From the cell containing the given text, extract its center point as (X, Y) coordinate. 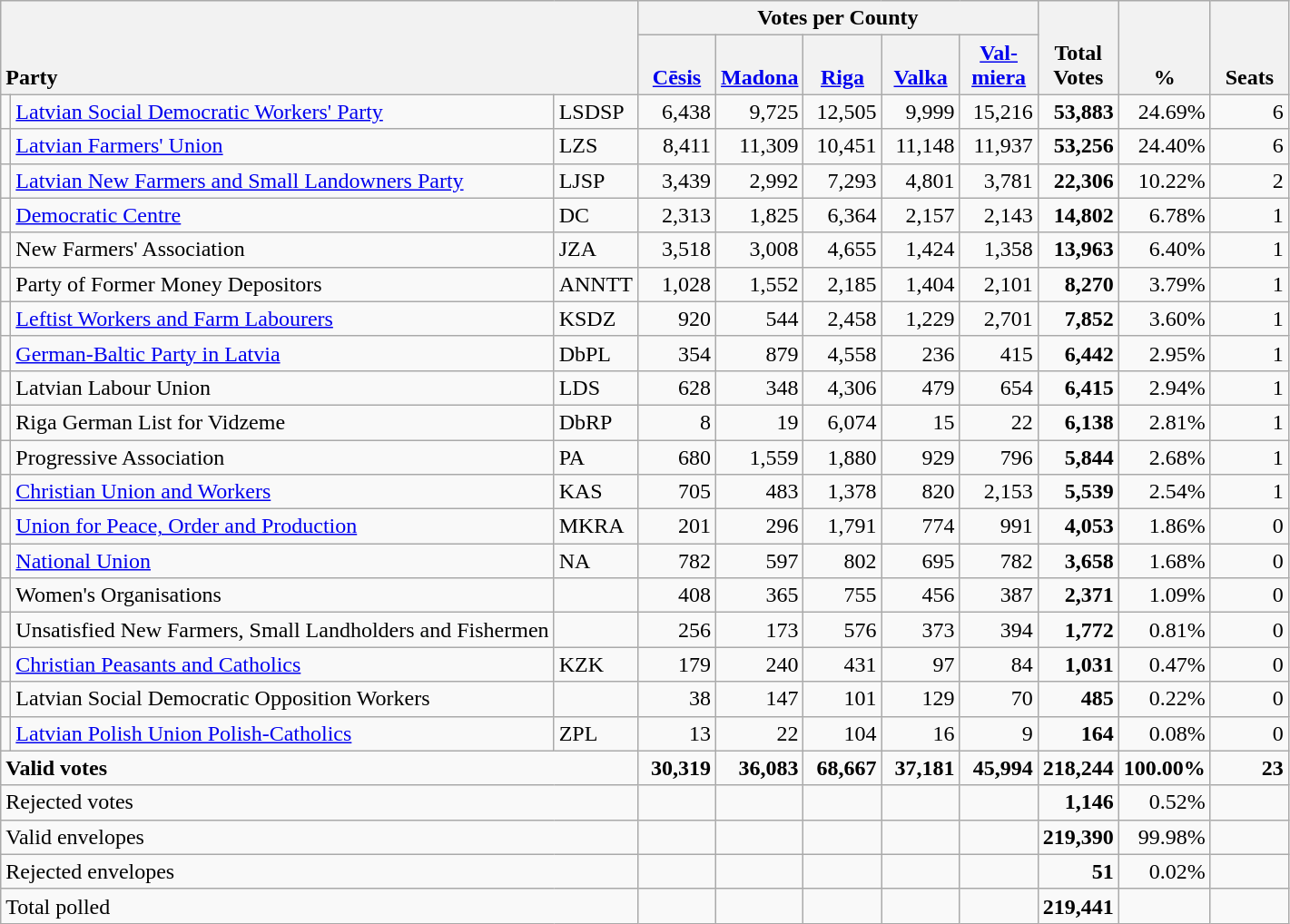
1,772 (1078, 630)
2,101 (999, 284)
373 (921, 630)
1,404 (921, 284)
4,306 (842, 388)
0.52% (1164, 802)
10,451 (842, 146)
LZS (596, 146)
6,442 (1078, 353)
Christian Union and Workers (282, 492)
820 (921, 492)
Cēsis (676, 65)
991 (999, 526)
4,655 (842, 250)
2.81% (1164, 422)
2.68% (1164, 457)
101 (842, 699)
LDS (596, 388)
LSDSP (596, 112)
8,270 (1078, 284)
NA (596, 561)
348 (760, 388)
JZA (596, 250)
Total Votes (1078, 47)
695 (921, 561)
13,963 (1078, 250)
929 (921, 457)
2,157 (921, 215)
1,028 (676, 284)
DC (596, 215)
16 (921, 733)
483 (760, 492)
3,518 (676, 250)
628 (676, 388)
11,148 (921, 146)
19 (760, 422)
2,371 (1078, 595)
479 (921, 388)
394 (999, 630)
1,791 (842, 526)
796 (999, 457)
7,852 (1078, 319)
11,309 (760, 146)
30,319 (676, 768)
8 (676, 422)
164 (1078, 733)
2,143 (999, 215)
2,313 (676, 215)
256 (676, 630)
296 (760, 526)
485 (1078, 699)
6,438 (676, 112)
2.54% (1164, 492)
3.79% (1164, 284)
Rejected votes (320, 802)
German-Baltic Party in Latvia (282, 353)
680 (676, 457)
12,505 (842, 112)
147 (760, 699)
9,999 (921, 112)
84 (999, 664)
Latvian Labour Union (282, 388)
53,883 (1078, 112)
920 (676, 319)
6,074 (842, 422)
45,994 (999, 768)
51 (1078, 871)
1,424 (921, 250)
Leftist Workers and Farm Labourers (282, 319)
Progressive Association (282, 457)
DbPL (596, 353)
240 (760, 664)
53,256 (1078, 146)
14,802 (1078, 215)
2,185 (842, 284)
1,378 (842, 492)
Unsatisfied New Farmers, Small Landholders and Fishermen (282, 630)
1.68% (1164, 561)
10.22% (1164, 181)
2,153 (999, 492)
6.78% (1164, 215)
774 (921, 526)
24.69% (1164, 112)
Seats (1249, 47)
6,364 (842, 215)
7,293 (842, 181)
Democratic Centre (282, 215)
ZPL (596, 733)
236 (921, 353)
37,181 (921, 768)
38 (676, 699)
1,825 (760, 215)
New Farmers' Association (282, 250)
KZK (596, 664)
Union for Peace, Order and Production (282, 526)
3,781 (999, 181)
408 (676, 595)
2.94% (1164, 388)
KSDZ (596, 319)
597 (760, 561)
2,701 (999, 319)
11,937 (999, 146)
National Union (282, 561)
3,008 (760, 250)
4,053 (1078, 526)
22,306 (1078, 181)
Riga (842, 65)
15 (921, 422)
431 (842, 664)
354 (676, 353)
0.22% (1164, 699)
6,415 (1078, 388)
755 (842, 595)
68,667 (842, 768)
1,146 (1078, 802)
1.86% (1164, 526)
1,559 (760, 457)
1,358 (999, 250)
Total polled (320, 906)
201 (676, 526)
218,244 (1078, 768)
% (1164, 47)
1,880 (842, 457)
ANNTT (596, 284)
9 (999, 733)
9,725 (760, 112)
2,992 (760, 181)
6.40% (1164, 250)
3.60% (1164, 319)
100.00% (1164, 768)
6,138 (1078, 422)
0.81% (1164, 630)
DbRP (596, 422)
544 (760, 319)
2,458 (842, 319)
Latvian Social Democratic Workers' Party (282, 112)
415 (999, 353)
MKRA (596, 526)
104 (842, 733)
5,844 (1078, 457)
0.08% (1164, 733)
99.98% (1164, 837)
576 (842, 630)
129 (921, 699)
3,439 (676, 181)
179 (676, 664)
Latvian New Farmers and Small Landowners Party (282, 181)
Valid votes (320, 768)
705 (676, 492)
387 (999, 595)
1,031 (1078, 664)
Party of Former Money Depositors (282, 284)
Latvian Polish Union Polish-Catholics (282, 733)
365 (760, 595)
4,558 (842, 353)
Latvian Farmers' Union (282, 146)
Rejected envelopes (320, 871)
456 (921, 595)
Val- miera (999, 65)
KAS (596, 492)
LJSP (596, 181)
Women's Organisations (282, 595)
Votes per County (837, 18)
219,390 (1078, 837)
2 (1249, 181)
879 (760, 353)
70 (999, 699)
36,083 (760, 768)
Riga German List for Vidzeme (282, 422)
4,801 (921, 181)
0.47% (1164, 664)
1,229 (921, 319)
Latvian Social Democratic Opposition Workers (282, 699)
Christian Peasants and Catholics (282, 664)
3,658 (1078, 561)
97 (921, 664)
Madona (760, 65)
Party (320, 47)
PA (596, 457)
Valid envelopes (320, 837)
0.02% (1164, 871)
219,441 (1078, 906)
654 (999, 388)
2.95% (1164, 353)
Valka (921, 65)
1.09% (1164, 595)
173 (760, 630)
13 (676, 733)
24.40% (1164, 146)
1,552 (760, 284)
23 (1249, 768)
8,411 (676, 146)
5,539 (1078, 492)
802 (842, 561)
15,216 (999, 112)
